Find where the given text appears and provide that cell's center as (X, Y) coordinate. 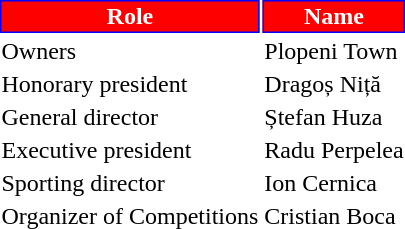
Ștefan Huza (334, 117)
Sporting director (130, 183)
Dragoș Niță (334, 84)
General director (130, 117)
Executive president (130, 150)
Role (130, 16)
Honorary president (130, 84)
Ion Cernica (334, 183)
Owners (130, 51)
Name (334, 16)
Plopeni Town (334, 51)
Radu Perpelea (334, 150)
